Return [X, Y] of the center of cell containing provided text 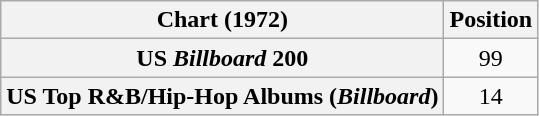
14 [491, 96]
US Top R&B/Hip-Hop Albums (Billboard) [222, 96]
99 [491, 58]
Position [491, 20]
US Billboard 200 [222, 58]
Chart (1972) [222, 20]
